Determine the [X, Y] coordinate at the center of the cell enclosing the given text.  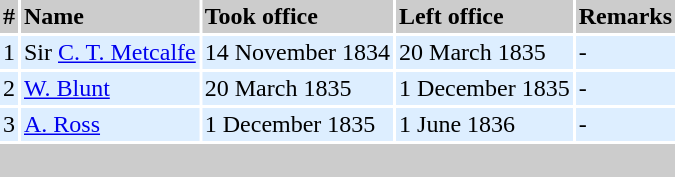
Remarks [626, 16]
W. Blunt [110, 88]
Took office [298, 16]
Sir C. T. Metcalfe [110, 52]
1 June 1836 [484, 124]
# [9, 16]
A. Ross [110, 124]
3 [9, 124]
Left office [484, 16]
1 [9, 52]
14 November 1834 [298, 52]
2 [9, 88]
Name [110, 16]
